Detect which cell encompasses the target text, then output its (x, y) center coordinate. 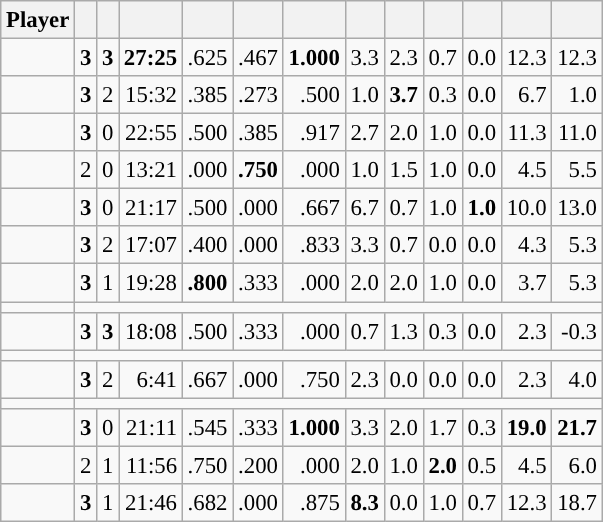
1.5 (404, 170)
21:46 (151, 503)
.625 (207, 58)
18.7 (577, 503)
6:41 (151, 379)
27:25 (151, 58)
.400 (207, 245)
2.7 (364, 133)
21:17 (151, 208)
.833 (314, 245)
.875 (314, 503)
10.0 (526, 208)
21.7 (577, 428)
Player (38, 20)
11.0 (577, 133)
18:08 (151, 331)
.917 (314, 133)
.800 (207, 283)
-0.3 (577, 331)
13:21 (151, 170)
1.3 (404, 331)
0.5 (482, 465)
22:55 (151, 133)
.200 (258, 465)
19.0 (526, 428)
13.0 (577, 208)
.545 (207, 428)
.467 (258, 58)
5.5 (577, 170)
1.7 (442, 428)
11:56 (151, 465)
6.0 (577, 465)
.682 (207, 503)
19:28 (151, 283)
15:32 (151, 95)
21:11 (151, 428)
17:07 (151, 245)
.273 (258, 95)
11.3 (526, 133)
4.0 (577, 379)
8.3 (364, 503)
4.3 (526, 245)
